Pinpoint the cell where the given text exists, returning its [x, y] midpoint coordinate. 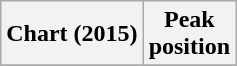
Peakposition [189, 34]
Chart (2015) [72, 34]
